Capture the cell that displays the provided text and extract its (x, y) central coordinate. 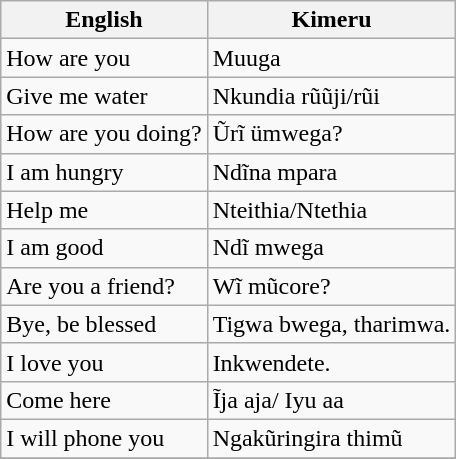
Nkundia rũũji/rũi (332, 96)
I am good (104, 248)
Inkwendete. (332, 362)
How are you doing? (104, 134)
How are you (104, 58)
I am hungry (104, 172)
Kimeru (332, 20)
Ũrĩ ümwega? (332, 134)
Ngakũringira thimũ (332, 438)
Are you a friend? (104, 286)
Muuga (332, 58)
Come here (104, 400)
Ndĩ mwega (332, 248)
Ndĩna mpara (332, 172)
I love you (104, 362)
English (104, 20)
Wĩ mũcore? (332, 286)
Bye, be blessed (104, 324)
Nteithia/Ntethia (332, 210)
Tigwa bwega, tharimwa. (332, 324)
I will phone you (104, 438)
Ĩja aja/ Iyu aa (332, 400)
Help me (104, 210)
Give me water (104, 96)
